Extract the (x, y) coordinate from the center of the cell holding the provided text.  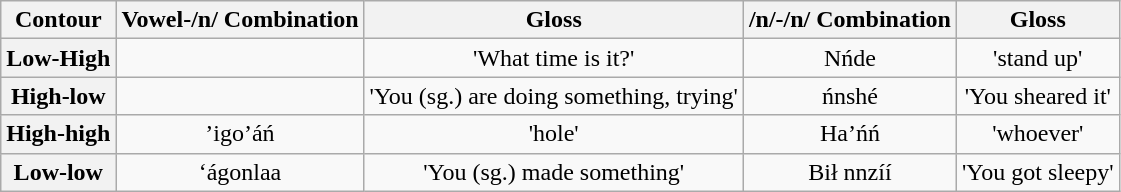
'hole' (554, 134)
/n/-/n/ Combination (850, 20)
Ha’ńń (850, 134)
'stand up' (1038, 58)
High-low (58, 96)
Contour (58, 20)
‘ágonlaa (240, 172)
'What time is it?' (554, 58)
Low-low (58, 172)
'You sheared it' (1038, 96)
'whoever' (1038, 134)
Low-High (58, 58)
'You (sg.) are doing something, trying' (554, 96)
'You (sg.) made something' (554, 172)
'You got sleepy' (1038, 172)
ńnshé (850, 96)
’igo’áń (240, 134)
Vowel-/n/ Combination (240, 20)
Bił nnzíí (850, 172)
Nńde (850, 58)
High-high (58, 134)
